Detect which cell encompasses the target text, then output its [X, Y] center coordinate. 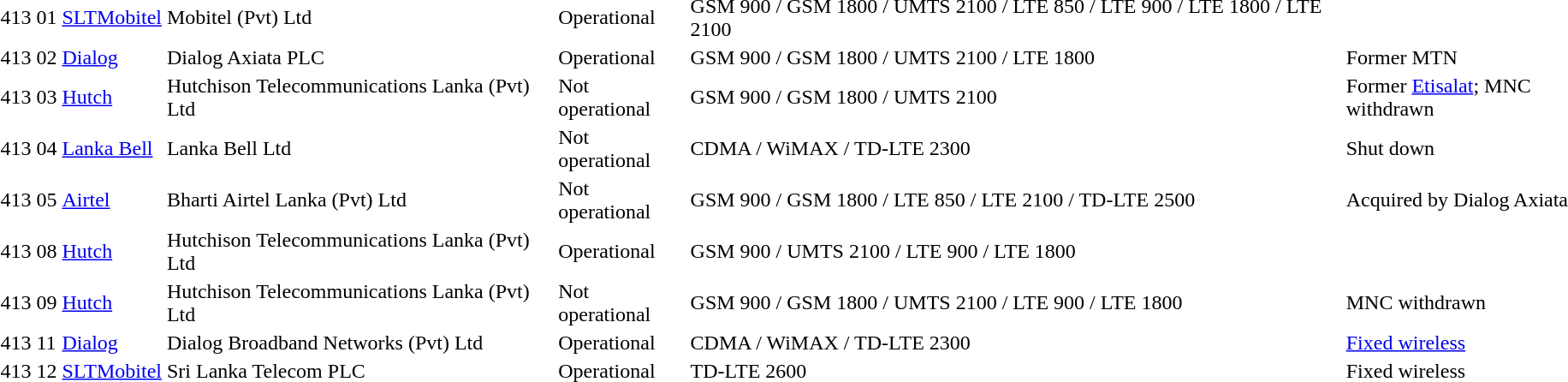
GSM 900 / GSM 1800 / UMTS 2100 [1015, 98]
04 [46, 149]
GSM 900 / GSM 1800 / LTE 850 / LTE 2100 / TD-LTE 2500 [1015, 200]
08 [46, 252]
Airtel [111, 200]
Bharti Airtel Lanka (Pvt) Ltd [359, 200]
Dialog Broadband Networks (Pvt) Ltd [359, 343]
03 [46, 98]
Lanka Bell [111, 149]
GSM 900 / GSM 1800 / UMTS 2100 / LTE 900 / LTE 1800 [1015, 303]
Lanka Bell Ltd [359, 149]
GSM 900 / UMTS 2100 / LTE 900 / LTE 1800 [1015, 252]
05 [46, 200]
09 [46, 303]
Dialog Axiata PLC [359, 57]
11 [46, 343]
02 [46, 57]
GSM 900 / GSM 1800 / UMTS 2100 / LTE 1800 [1015, 57]
